Output the (x, y) coordinate of the center of the cell containing the given text.  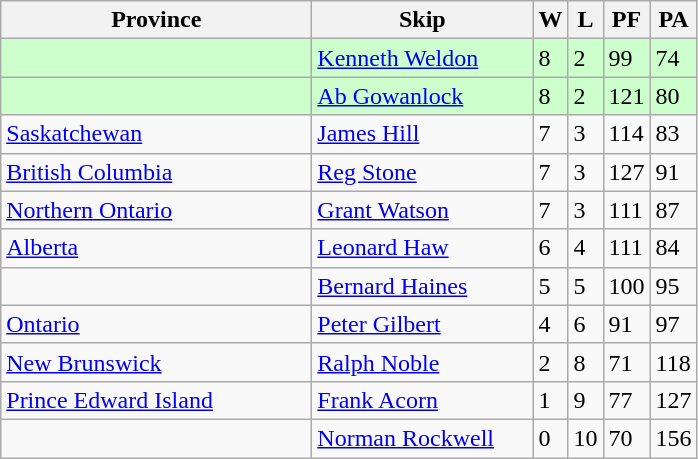
9 (586, 400)
84 (674, 248)
114 (626, 134)
Norman Rockwell (422, 438)
L (586, 20)
PF (626, 20)
121 (626, 96)
Province (156, 20)
Ralph Noble (422, 362)
77 (626, 400)
99 (626, 58)
Ontario (156, 324)
97 (674, 324)
Saskatchewan (156, 134)
10 (586, 438)
Frank Acorn (422, 400)
Reg Stone (422, 172)
83 (674, 134)
0 (550, 438)
PA (674, 20)
95 (674, 286)
Grant Watson (422, 210)
Northern Ontario (156, 210)
80 (674, 96)
118 (674, 362)
Ab Gowanlock (422, 96)
74 (674, 58)
100 (626, 286)
Peter Gilbert (422, 324)
Alberta (156, 248)
Prince Edward Island (156, 400)
156 (674, 438)
Kenneth Weldon (422, 58)
Bernard Haines (422, 286)
1 (550, 400)
James Hill (422, 134)
70 (626, 438)
British Columbia (156, 172)
Leonard Haw (422, 248)
New Brunswick (156, 362)
Skip (422, 20)
71 (626, 362)
W (550, 20)
87 (674, 210)
